From the cell containing the given text, extract its center point as (X, Y) coordinate. 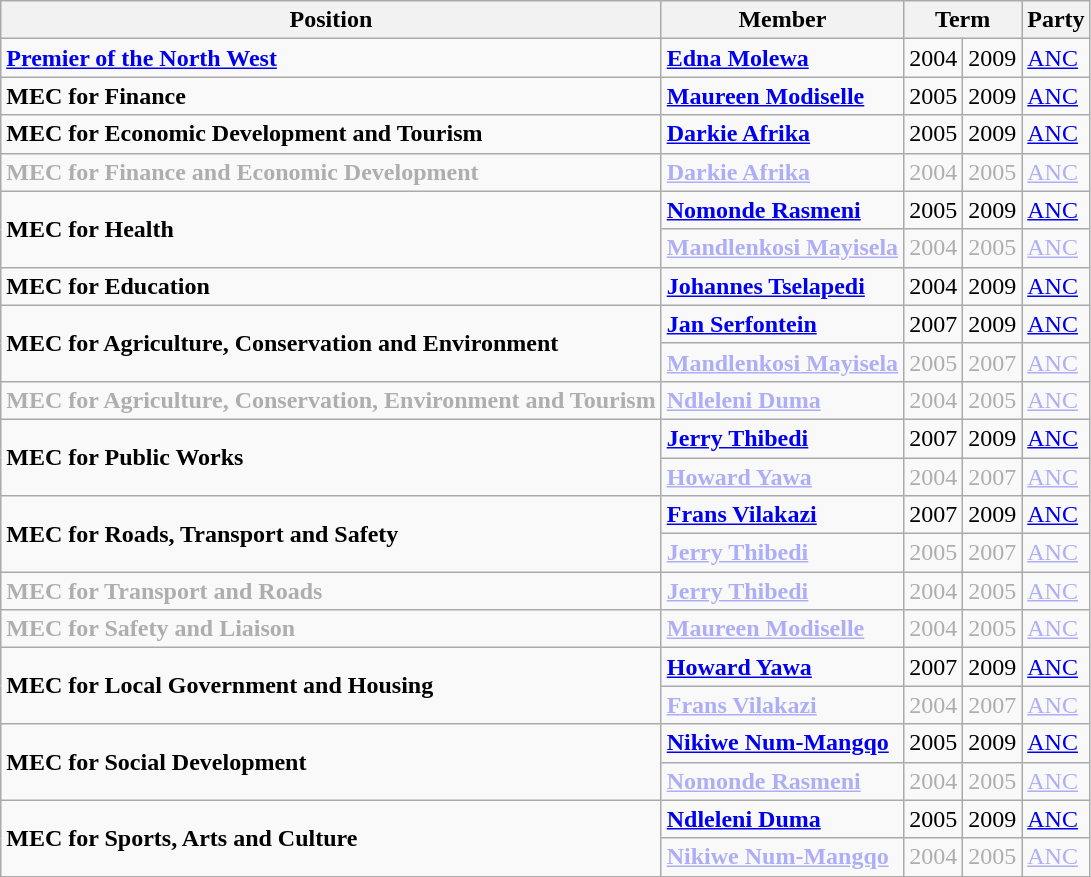
MEC for Local Government and Housing (331, 686)
MEC for Roads, Transport and Safety (331, 534)
Johannes Tselapedi (782, 286)
MEC for Safety and Liaison (331, 629)
MEC for Public Works (331, 457)
MEC for Economic Development and Tourism (331, 134)
Premier of the North West (331, 58)
MEC for Transport and Roads (331, 591)
Party (1056, 20)
Position (331, 20)
Edna Molewa (782, 58)
MEC for Sports, Arts and Culture (331, 838)
MEC for Agriculture, Conservation and Environment (331, 343)
MEC for Social Development (331, 762)
MEC for Health (331, 229)
MEC for Education (331, 286)
Jan Serfontein (782, 324)
MEC for Finance and Economic Development (331, 172)
Member (782, 20)
MEC for Agriculture, Conservation, Environment and Tourism (331, 400)
MEC for Finance (331, 96)
Term (963, 20)
